Determine the (X, Y) coordinate at the center of the cell enclosing the given text.  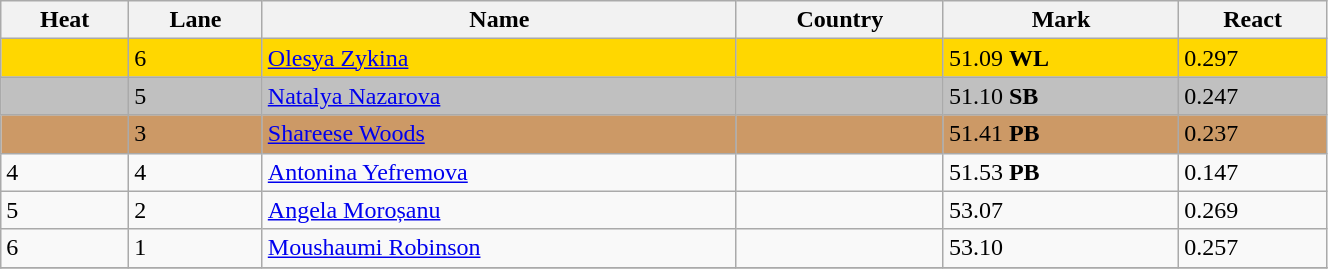
53.07 (1060, 210)
51.10 SB (1060, 96)
1 (196, 248)
React (1253, 20)
Lane (196, 20)
Olesya Zykina (499, 58)
0.247 (1253, 96)
Name (499, 20)
Mark (1060, 20)
0.147 (1253, 172)
Country (840, 20)
0.269 (1253, 210)
Shareese Woods (499, 134)
Angela Moroșanu (499, 210)
0.237 (1253, 134)
Natalya Nazarova (499, 96)
51.53 PB (1060, 172)
3 (196, 134)
0.257 (1253, 248)
0.297 (1253, 58)
51.09 WL (1060, 58)
Moushaumi Robinson (499, 248)
51.41 PB (1060, 134)
2 (196, 210)
Heat (65, 20)
Antonina Yefremova (499, 172)
53.10 (1060, 248)
